From the cell containing the given text, extract its center point as [X, Y] coordinate. 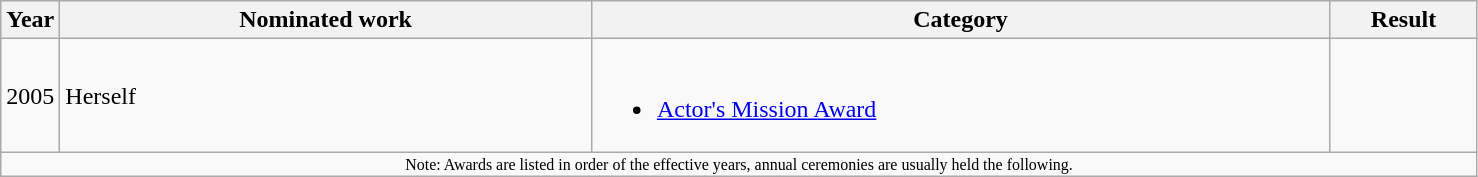
Result [1404, 20]
2005 [30, 96]
Actor's Mission Award [960, 96]
Year [30, 20]
Category [960, 20]
Note: Awards are listed in order of the effective years, annual ceremonies are usually held the following. [740, 164]
Nominated work [326, 20]
Herself [326, 96]
